Provide the [x, y] coordinate of the cell's center where the given text is located.  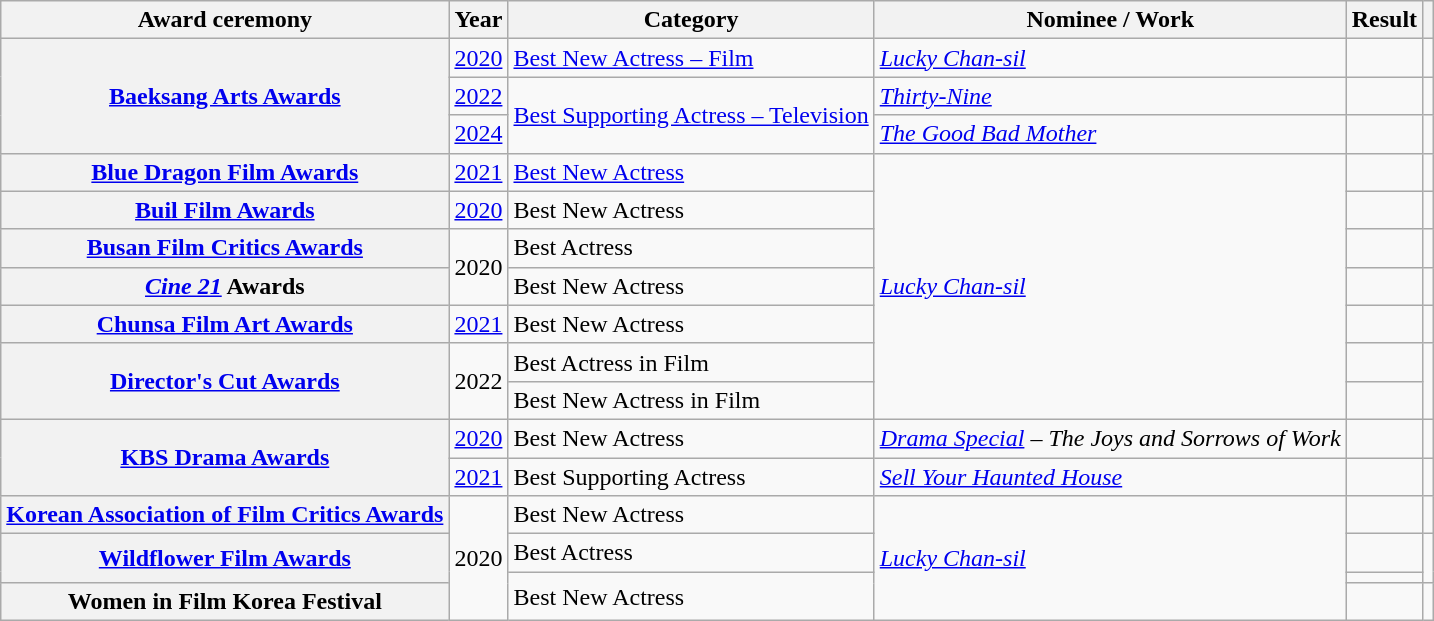
Result [1384, 20]
Women in Film Korea Festival [225, 602]
Best Actress in Film [691, 362]
Year [478, 20]
Award ceremony [225, 20]
Busan Film Critics Awards [225, 248]
Wildflower Film Awards [225, 558]
Drama Special – The Joys and Sorrows of Work [1110, 438]
Nominee / Work [1110, 20]
Best Supporting Actress [691, 477]
2024 [478, 134]
Best New Actress – Film [691, 58]
Category [691, 20]
Best Supporting Actress – Television [691, 115]
Director's Cut Awards [225, 381]
KBS Drama Awards [225, 457]
Buil Film Awards [225, 210]
Korean Association of Film Critics Awards [225, 515]
Blue Dragon Film Awards [225, 172]
Baeksang Arts Awards [225, 96]
Best New Actress in Film [691, 400]
Sell Your Haunted House [1110, 477]
Thirty-Nine [1110, 96]
Cine 21 Awards [225, 286]
Chunsa Film Art Awards [225, 324]
The Good Bad Mother [1110, 134]
